Provide the (x, y) coordinate of the cell's center where the given text is located.  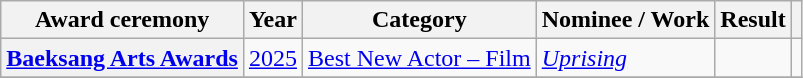
Baeksang Arts Awards (122, 58)
Nominee / Work (626, 20)
Award ceremony (122, 20)
Best New Actor – Film (419, 58)
Category (419, 20)
2025 (272, 58)
Result (753, 20)
Year (272, 20)
Uprising (626, 58)
